Provide the [x, y] coordinate of the cell's center where the given text is located.  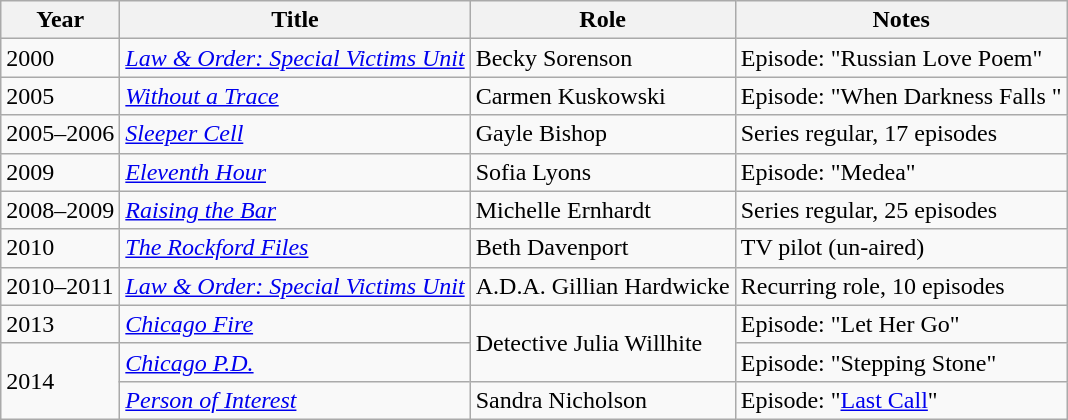
Carmen Kuskowski [602, 96]
Sandra Nicholson [602, 400]
2010–2011 [60, 286]
Episode: "Medea" [901, 172]
Year [60, 20]
Beth Davenport [602, 248]
Person of Interest [295, 400]
Episode: "When Darkness Falls " [901, 96]
Series regular, 25 episodes [901, 210]
Notes [901, 20]
Episode: "Let Her Go" [901, 324]
Chicago Fire [295, 324]
TV pilot (un-aired) [901, 248]
Raising the Bar [295, 210]
Episode: "Stepping Stone" [901, 362]
Series regular, 17 episodes [901, 134]
Eleventh Hour [295, 172]
2009 [60, 172]
Role [602, 20]
2013 [60, 324]
Gayle Bishop [602, 134]
Sofia Lyons [602, 172]
Episode: "Last Call" [901, 400]
Episode: "Russian Love Poem" [901, 58]
2008–2009 [60, 210]
Without a Trace [295, 96]
2000 [60, 58]
2010 [60, 248]
A.D.A. Gillian Hardwicke [602, 286]
Chicago P.D. [295, 362]
Sleeper Cell [295, 134]
Title [295, 20]
Michelle Ernhardt [602, 210]
Becky Sorenson [602, 58]
Detective Julia Willhite [602, 343]
2005–2006 [60, 134]
Recurring role, 10 episodes [901, 286]
The Rockford Files [295, 248]
2005 [60, 96]
2014 [60, 381]
